Locate the cell with the specified text and output its [X, Y] center coordinate. 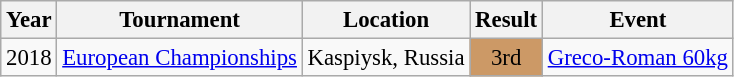
3rd [506, 58]
Result [506, 20]
Tournament [180, 20]
Year [29, 20]
Greco-Roman 60kg [638, 58]
Kaspiysk, Russia [386, 58]
European Championships [180, 58]
Event [638, 20]
2018 [29, 58]
Location [386, 20]
